Extract the (x, y) coordinate from the center of the cell holding the provided text.  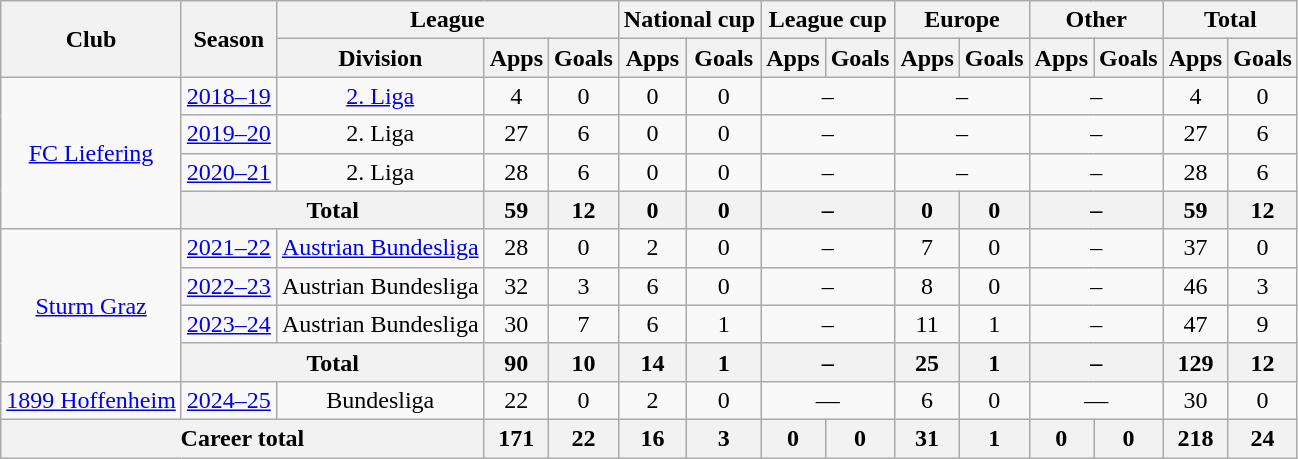
Europe (962, 20)
Bundesliga (380, 400)
League (447, 20)
2021–22 (228, 248)
1899 Hoffenheim (92, 400)
25 (927, 362)
129 (1195, 362)
National cup (689, 20)
16 (652, 438)
171 (516, 438)
8 (927, 286)
31 (927, 438)
37 (1195, 248)
218 (1195, 438)
24 (1263, 438)
9 (1263, 324)
47 (1195, 324)
46 (1195, 286)
10 (584, 362)
11 (927, 324)
Season (228, 39)
Division (380, 58)
90 (516, 362)
2018–19 (228, 96)
Other (1096, 20)
2023–24 (228, 324)
2024–25 (228, 400)
League cup (828, 20)
14 (652, 362)
Club (92, 39)
2019–20 (228, 134)
Sturm Graz (92, 305)
2020–21 (228, 172)
Career total (242, 438)
32 (516, 286)
FC Liefering (92, 153)
2022–23 (228, 286)
